Scan for the cell matching the given text and deliver its (x, y) coordinate at center. 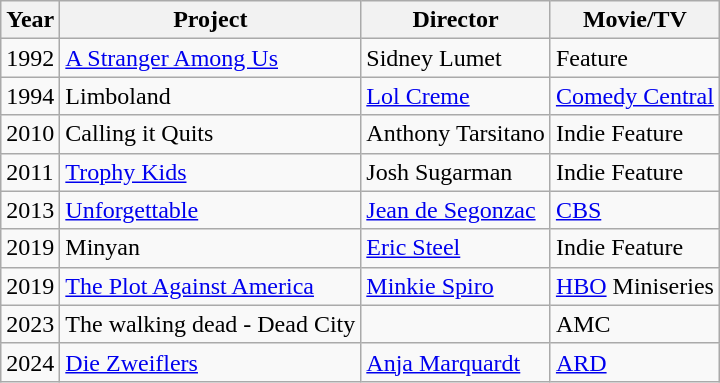
Anja Marquardt (456, 362)
Movie/TV (634, 20)
Minkie Spiro (456, 286)
Lol Creme (456, 96)
Die Zweiflers (210, 362)
Minyan (210, 248)
Anthony Tarsitano (456, 134)
Project (210, 20)
Calling it Quits (210, 134)
Sidney Lumet (456, 58)
2013 (30, 210)
Comedy Central (634, 96)
ARD (634, 362)
CBS (634, 210)
HBO Miniseries (634, 286)
Director (456, 20)
Feature (634, 58)
2023 (30, 324)
Unforgettable (210, 210)
The walking dead - Dead City (210, 324)
1994 (30, 96)
2024 (30, 362)
AMC (634, 324)
Josh Sugarman (456, 172)
A Stranger Among Us (210, 58)
The Plot Against America (210, 286)
Year (30, 20)
Limboland (210, 96)
2010 (30, 134)
2011 (30, 172)
1992 (30, 58)
Eric Steel (456, 248)
Trophy Kids (210, 172)
Jean de Segonzac (456, 210)
